Scan for the cell matching the given text and deliver its (X, Y) coordinate at center. 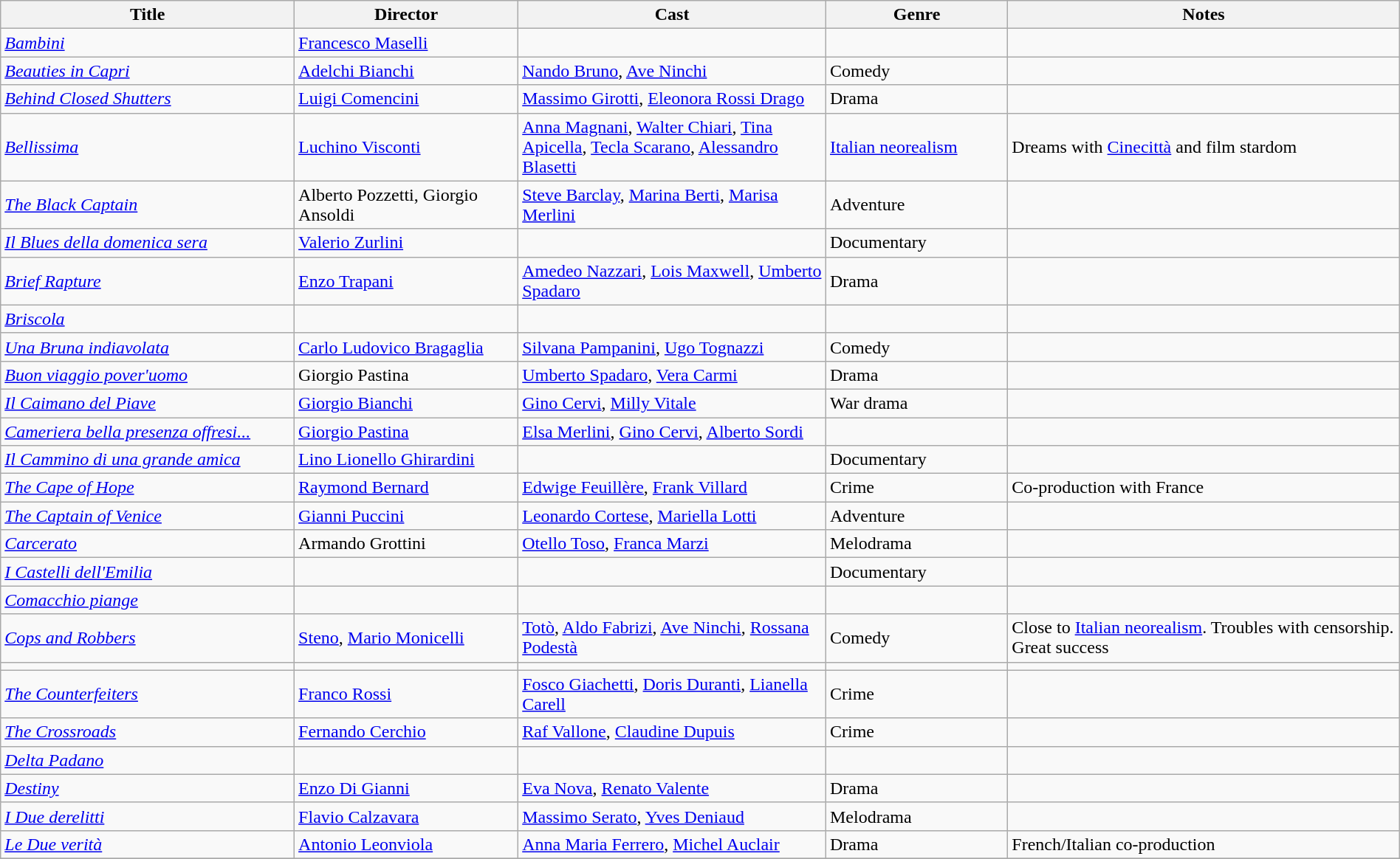
Il Cammino di una grande amica (148, 460)
Fernando Cerchio (406, 732)
Notes (1204, 15)
Gino Cervi, Milly Vitale (672, 403)
Edwige Feuillère, Frank Villard (672, 488)
Amedeo Nazzari, Lois Maxwell, Umberto Spadaro (672, 280)
Antonio Leonviola (406, 844)
Italian neorealism (916, 147)
Bellissima (148, 147)
Close to Italian neorealism. Troubles with censorship. Great success (1204, 638)
Carcerato (148, 544)
Steve Barclay, Marina Berti, Marisa Merlini (672, 205)
Eva Nova, Renato Valente (672, 788)
Director (406, 15)
Dreams with Cinecittà and film stardom (1204, 147)
Buon viaggio pover'uomo (148, 375)
Umberto Spadaro, Vera Carmi (672, 375)
Massimo Serato, Yves Deniaud (672, 816)
Behind Closed Shutters (148, 99)
Brief Rapture (148, 280)
Giorgio Bianchi (406, 403)
Fosco Giachetti, Doris Duranti, Lianella Carell (672, 694)
Alberto Pozzetti, Giorgio Ansoldi (406, 205)
Elsa Merlini, Gino Cervi, Alberto Sordi (672, 432)
Franco Rossi (406, 694)
Otello Toso, Franca Marzi (672, 544)
Genre (916, 15)
Nando Bruno, Ave Ninchi (672, 71)
Comacchio piange (148, 600)
Steno, Mario Monicelli (406, 638)
Adelchi Bianchi (406, 71)
Enzo Trapani (406, 280)
The Counterfeiters (148, 694)
Leonardo Cortese, Mariella Lotti (672, 516)
Armando Grottini (406, 544)
Raf Vallone, Claudine Dupuis (672, 732)
Carlo Ludovico Bragaglia (406, 347)
The Cape of Hope (148, 488)
The Captain of Venice (148, 516)
Cameriera bella presenza offresi... (148, 432)
Anna Maria Ferrero, Michel Auclair (672, 844)
Silvana Pampanini, Ugo Tognazzi (672, 347)
Luigi Comencini (406, 99)
Cops and Robbers (148, 638)
Delta Padano (148, 760)
Briscola (148, 319)
Raymond Bernard (406, 488)
French/Italian co-production (1204, 844)
Il Caimano del Piave (148, 403)
I Due derelitti (148, 816)
Il Blues della domenica sera (148, 243)
Title (148, 15)
The Crossroads (148, 732)
Francesco Maselli (406, 43)
War drama (916, 403)
Totò, Aldo Fabrizi, Ave Ninchi, Rossana Podestà (672, 638)
Beauties in Capri (148, 71)
Le Due verità (148, 844)
Luchino Visconti (406, 147)
Flavio Calzavara (406, 816)
Lino Lionello Ghirardini (406, 460)
Enzo Di Gianni (406, 788)
Destiny (148, 788)
Gianni Puccini (406, 516)
Valerio Zurlini (406, 243)
Cast (672, 15)
Bambini (148, 43)
Co-production with France (1204, 488)
Massimo Girotti, Eleonora Rossi Drago (672, 99)
Una Bruna indiavolata (148, 347)
I Castelli dell'Emilia (148, 572)
Anna Magnani, Walter Chiari, Tina Apicella, Tecla Scarano, Alessandro Blasetti (672, 147)
The Black Captain (148, 205)
